Determine the [x, y] coordinate at the center of the cell enclosing the given text.  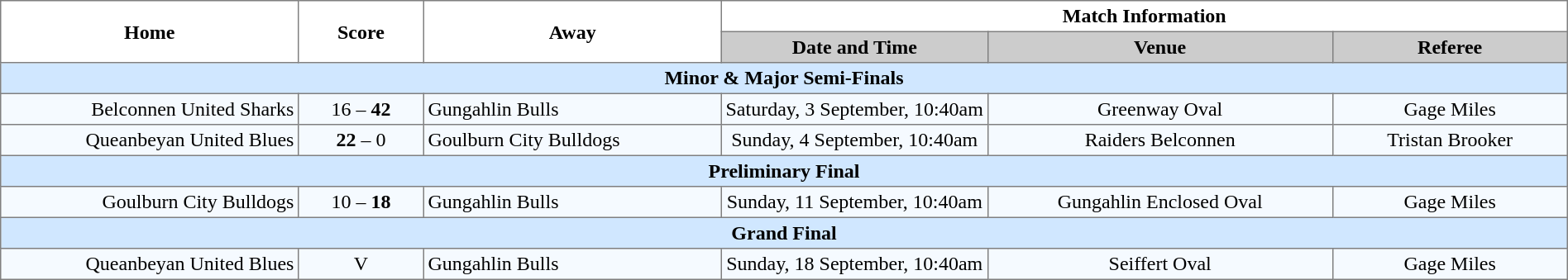
Belconnen United Sharks [150, 109]
Date and Time [854, 47]
Raiders Belconnen [1159, 140]
Sunday, 11 September, 10:40am [854, 202]
Away [572, 31]
Referee [1450, 47]
Tristan Brooker [1450, 140]
Grand Final [784, 233]
Sunday, 18 September, 10:40am [854, 264]
Saturday, 3 September, 10:40am [854, 109]
10 – 18 [361, 202]
Score [361, 31]
V [361, 264]
Sunday, 4 September, 10:40am [854, 140]
Seiffert Oval [1159, 264]
Gungahlin Enclosed Oval [1159, 202]
Greenway Oval [1159, 109]
Venue [1159, 47]
16 – 42 [361, 109]
Match Information [1145, 17]
Preliminary Final [784, 171]
22 – 0 [361, 140]
Minor & Major Semi-Finals [784, 78]
Home [150, 31]
